Identify which cell holds the provided text, then report its [x, y] central coordinate. 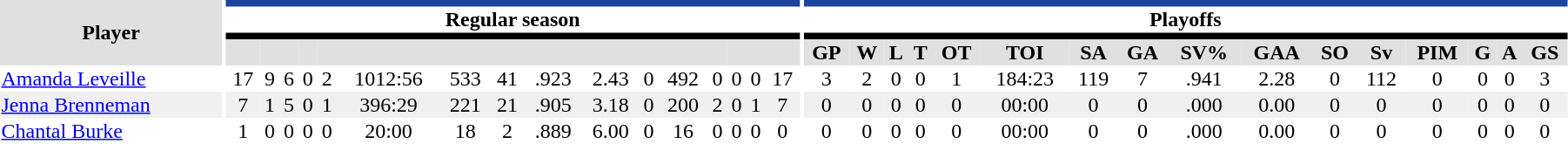
GP [827, 52]
Player [111, 33]
GA [1142, 52]
Playoffs [1185, 19]
3.18 [611, 105]
16 [682, 131]
5 [289, 105]
SO [1335, 52]
SA [1094, 52]
6 [289, 79]
G [1483, 52]
.923 [553, 79]
OT [957, 52]
396:29 [389, 105]
Amanda Leveille [111, 79]
6.00 [611, 131]
Chantal Burke [111, 131]
GAA [1277, 52]
20:00 [389, 131]
T [921, 52]
.889 [553, 131]
SV% [1204, 52]
18 [465, 131]
119 [1094, 79]
Sv [1382, 52]
184:23 [1025, 79]
2.43 [611, 79]
2.28 [1277, 79]
Regular season [512, 19]
21 [507, 105]
Jenna Brenneman [111, 105]
.941 [1204, 79]
533 [465, 79]
TOI [1025, 52]
GS [1545, 52]
.905 [553, 105]
221 [465, 105]
492 [682, 79]
41 [507, 79]
9 [270, 79]
W [867, 52]
1012:56 [389, 79]
A [1510, 52]
L [896, 52]
PIM [1437, 52]
200 [682, 105]
112 [1382, 79]
